Pinpoint the cell where the given text exists, returning its (X, Y) midpoint coordinate. 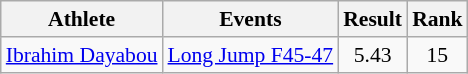
Rank (438, 19)
Ibrahim Dayabou (82, 55)
Result (372, 19)
15 (438, 55)
Events (251, 19)
Long Jump F45-47 (251, 55)
5.43 (372, 55)
Athlete (82, 19)
